Provide the [X, Y] coordinate of the cell's center where the given text is located.  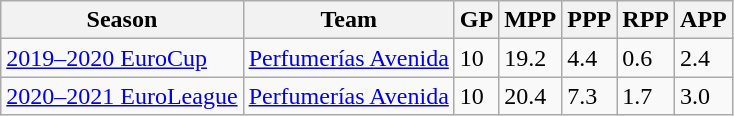
19.2 [530, 58]
2.4 [704, 58]
2020–2021 EuroLeague [122, 96]
2019–2020 EuroCup [122, 58]
MPP [530, 20]
RPP [646, 20]
PPP [590, 20]
Season [122, 20]
3.0 [704, 96]
Team [348, 20]
0.6 [646, 58]
GP [476, 20]
1.7 [646, 96]
APP [704, 20]
4.4 [590, 58]
7.3 [590, 96]
20.4 [530, 96]
